Scan for the cell matching the given text and deliver its (x, y) coordinate at center. 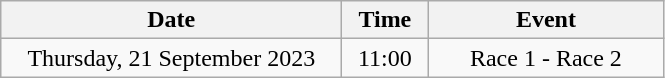
Thursday, 21 September 2023 (172, 58)
Event (546, 20)
Race 1 - Race 2 (546, 58)
Time (385, 20)
Date (172, 20)
11:00 (385, 58)
